Return the (x, y) coordinate for the center point of the cell that contains the specified text.  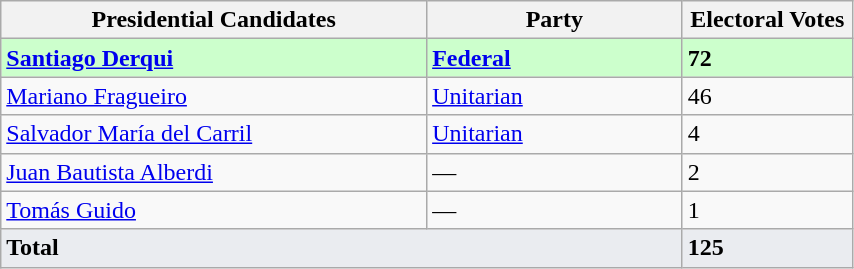
Santiago Derqui (214, 58)
1 (767, 210)
46 (767, 96)
Electoral Votes (767, 20)
Total (342, 248)
Salvador María del Carril (214, 134)
Federal (554, 58)
4 (767, 134)
2 (767, 172)
Mariano Fragueiro (214, 96)
Juan Bautista Alberdi (214, 172)
Presidential Candidates (214, 20)
Tomás Guido (214, 210)
Party (554, 20)
125 (767, 248)
72 (767, 58)
